For the text-containing cell, return its midpoint in (x, y) coordinate format. 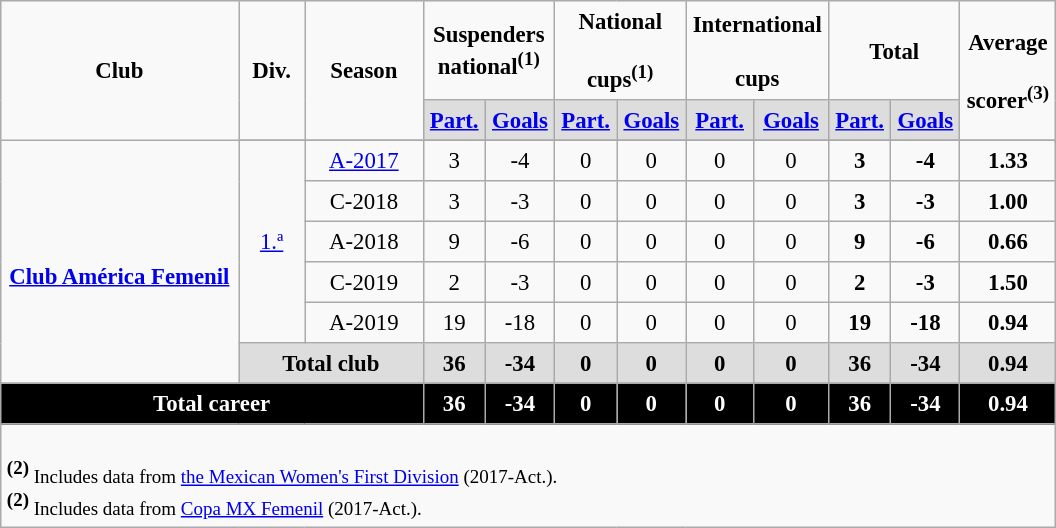
1.50 (1008, 282)
(2) Includes data from the Mexican Women's First Division (2017-Act.).(2) Includes data from Copa MX Femenil (2017-Act.). (528, 476)
A-2018 (364, 241)
Season (364, 71)
A-2017 (364, 160)
1.00 (1008, 201)
C-2019 (364, 282)
Total club (331, 363)
Internationalcups (758, 50)
A-2019 (364, 322)
1.33 (1008, 160)
0.66 (1008, 241)
Club América Femenil (119, 262)
Div. (272, 71)
Total (894, 50)
C-2018 (364, 201)
Averagescorer(3) (1008, 71)
Club (119, 71)
Suspendersnational(1) (488, 50)
Total career (212, 403)
Nationalcups(1) (620, 50)
1.ª (272, 241)
